Capture the cell that displays the provided text and extract its (x, y) central coordinate. 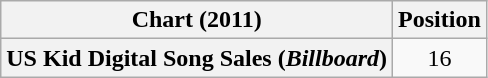
US Kid Digital Song Sales (Billboard) (197, 58)
16 (440, 58)
Position (440, 20)
Chart (2011) (197, 20)
